Scan for the cell matching the given text and deliver its (x, y) coordinate at center. 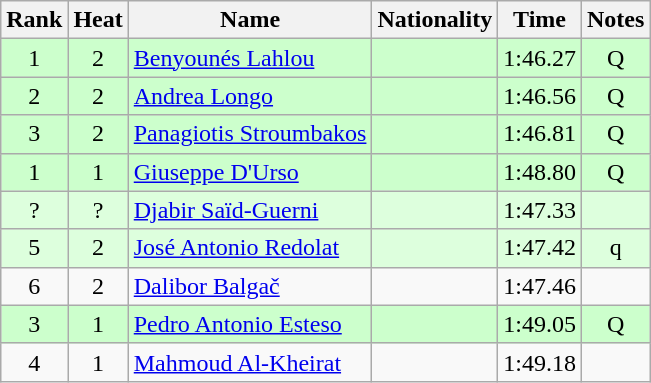
Benyounés Lahlou (250, 58)
1:46.56 (540, 96)
1:46.81 (540, 134)
Notes (615, 20)
1:47.46 (540, 286)
Time (540, 20)
q (615, 248)
Djabir Saïd-Guerni (250, 210)
1:47.33 (540, 210)
Giuseppe D'Urso (250, 172)
1:48.80 (540, 172)
1:47.42 (540, 248)
Nationality (435, 20)
Name (250, 20)
Heat (98, 20)
6 (34, 286)
1:49.18 (540, 362)
1:46.27 (540, 58)
Mahmoud Al-Kheirat (250, 362)
Panagiotis Stroumbakos (250, 134)
5 (34, 248)
4 (34, 362)
Rank (34, 20)
Andrea Longo (250, 96)
Pedro Antonio Esteso (250, 324)
Dalibor Balgač (250, 286)
1:49.05 (540, 324)
José Antonio Redolat (250, 248)
